Return (X, Y) of the center of cell containing provided text 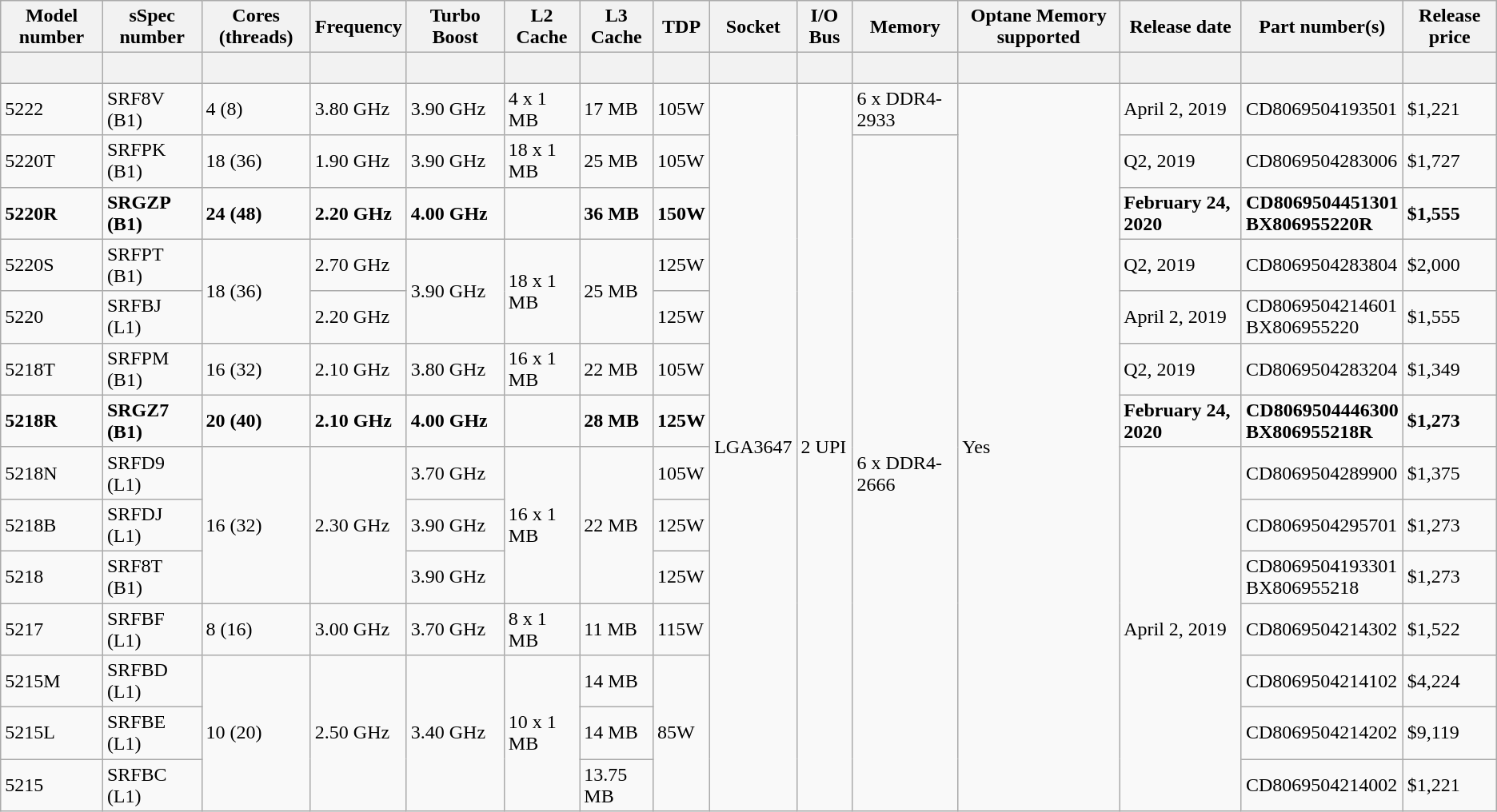
SRFD9 (L1) (152, 473)
SRFBC (L1) (152, 785)
5215 (52, 785)
Release price (1449, 27)
5220 (52, 316)
sSpec number (152, 27)
CD8069504214202 (1322, 734)
8 (16) (256, 628)
Turbo Boost (455, 27)
2 UPI (824, 448)
SRF8T (B1) (152, 577)
28 MB (617, 420)
Release date (1180, 27)
CD8069504283804 (1322, 265)
CD8069504295701 (1322, 524)
Part number(s) (1322, 27)
85W (681, 734)
Frequency (358, 27)
CD8069504214601BX806955220 (1322, 316)
5218B (52, 524)
SRFBE (L1) (152, 734)
2.30 GHz (358, 524)
LGA3647 (753, 448)
CD8069504283204 (1322, 369)
SRFDJ (L1) (152, 524)
CD8069504451301BX806955220R (1322, 213)
$1,522 (1449, 628)
11 MB (617, 628)
10 (20) (256, 734)
$4,224 (1449, 681)
8 x 1 MB (541, 628)
4 (8) (256, 109)
CD8069504193301BX806955218 (1322, 577)
SRFPT (B1) (152, 265)
20 (40) (256, 420)
$1,349 (1449, 369)
SRFBJ (L1) (152, 316)
Memory (905, 27)
CD8069504283006 (1322, 161)
Yes (1039, 448)
Socket (753, 27)
4 x 1 MB (541, 109)
$1,727 (1449, 161)
TDP (681, 27)
5218 (52, 577)
CD8069504289900 (1322, 473)
5218N (52, 473)
CD8069504193501 (1322, 109)
SRGZ7 (B1) (152, 420)
CD8069504446300BX806955218R (1322, 420)
5218R (52, 420)
CD8069504214102 (1322, 681)
Optane Memory supported (1039, 27)
115W (681, 628)
5220R (52, 213)
Cores (threads) (256, 27)
CD8069504214302 (1322, 628)
Model number (52, 27)
L2 Cache (541, 27)
2.50 GHz (358, 734)
$9,119 (1449, 734)
SRFPK (B1) (152, 161)
3.40 GHz (455, 734)
5215M (52, 681)
5218T (52, 369)
5222 (52, 109)
SRFBF (L1) (152, 628)
SRF8V (B1) (152, 109)
I/O Bus (824, 27)
6 x DDR4-2933 (905, 109)
$2,000 (1449, 265)
17 MB (617, 109)
24 (48) (256, 213)
CD8069504214002 (1322, 785)
5220S (52, 265)
5215L (52, 734)
2.70 GHz (358, 265)
L3 Cache (617, 27)
13.75 MB (617, 785)
150W (681, 213)
36 MB (617, 213)
5220T (52, 161)
3.00 GHz (358, 628)
5217 (52, 628)
6 x DDR4-2666 (905, 473)
SRGZP (B1) (152, 213)
SRFBD (L1) (152, 681)
$1,375 (1449, 473)
SRFPM (B1) (152, 369)
10 x 1 MB (541, 734)
1.90 GHz (358, 161)
